Determine the [x, y] coordinate at the center of the cell enclosing the given text.  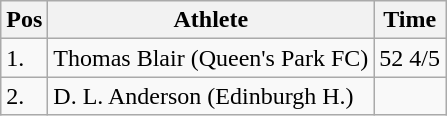
52 4/5 [410, 58]
2. [24, 96]
Thomas Blair (Queen's Park FC) [211, 58]
Athlete [211, 20]
Time [410, 20]
1. [24, 58]
Pos [24, 20]
D. L. Anderson (Edinburgh H.) [211, 96]
